Provide the (x, y) coordinate of the cell's center where the given text is located.  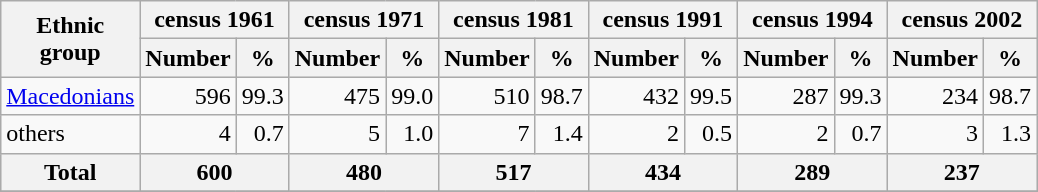
0.5 (712, 134)
287 (786, 96)
480 (364, 172)
Total (70, 172)
5 (337, 134)
census 1994 (812, 20)
census 1981 (514, 20)
434 (662, 172)
census 2002 (962, 20)
99.5 (712, 96)
1.4 (562, 134)
Ethnicgroup (70, 39)
99.0 (412, 96)
234 (935, 96)
1.0 (412, 134)
510 (487, 96)
4 (188, 134)
7 (487, 134)
3 (935, 134)
600 (214, 172)
census 1961 (214, 20)
517 (514, 172)
475 (337, 96)
596 (188, 96)
432 (636, 96)
289 (812, 172)
others (70, 134)
1.3 (1010, 134)
census 1991 (662, 20)
Macedonians (70, 96)
census 1971 (364, 20)
237 (962, 172)
